Return (X, Y) of the center of cell containing provided text 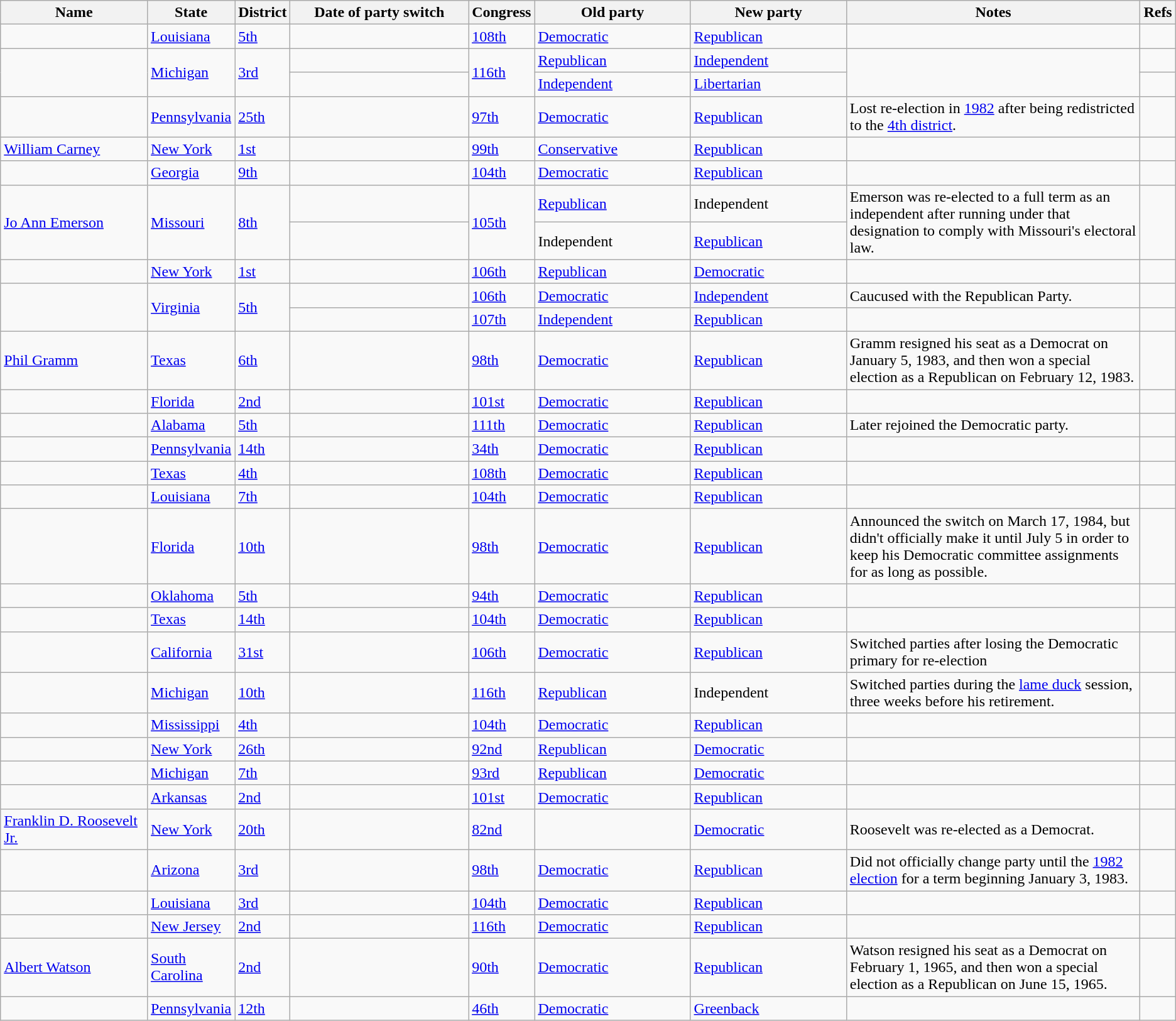
82nd (501, 829)
107th (501, 319)
Gramm resigned his seat as a Democrat on January 5, 1983, and then won a special election as a Republican on February 12, 1983. (993, 360)
90th (501, 968)
Georgia (191, 173)
Congress (501, 13)
Caucused with the Republican Party. (993, 295)
Arkansas (191, 797)
97th (501, 117)
99th (501, 149)
Later rejoined the Democratic party. (993, 425)
New Jersey (191, 927)
State (191, 13)
105th (501, 222)
Jo Ann Emerson (74, 222)
Mississippi (191, 725)
Refs (1158, 13)
Conservative (612, 149)
Date of party switch (379, 13)
6th (263, 360)
Lost re-election in 1982 after being redistricted to the 4th district. (993, 117)
Franklin D. Roosevelt Jr. (74, 829)
Oklahoma (191, 596)
Watson resigned his seat as a Democrat on February 1, 1965, and then won a special election as a Republican on June 15, 1965. (993, 968)
California (191, 652)
9th (263, 173)
South Carolina (191, 968)
Greenback (768, 1008)
93rd (501, 773)
26th (263, 749)
Emerson was re-elected to a full term as an independent after running under that designation to comply with Missouri's electoral law. (993, 222)
District (263, 13)
Name (74, 13)
New party (768, 13)
Old party (612, 13)
111th (501, 425)
Notes (993, 13)
31st (263, 652)
12th (263, 1008)
92nd (501, 749)
94th (501, 596)
Missouri (191, 222)
Did not officially change party until the 1982 election for a term beginning January 3, 1983. (993, 870)
Phil Gramm (74, 360)
Alabama (191, 425)
William Carney (74, 149)
Switched parties after losing the Democratic primary for re-election (993, 652)
Roosevelt was re-elected as a Democrat. (993, 829)
8th (263, 222)
34th (501, 449)
Libertarian (768, 84)
Arizona (191, 870)
Virginia (191, 307)
25th (263, 117)
Albert Watson (74, 968)
46th (501, 1008)
20th (263, 829)
Switched parties during the lame duck session, three weeks before his retirement. (993, 692)
